Return the (x, y) coordinate for the center point of the cell that contains the specified text.  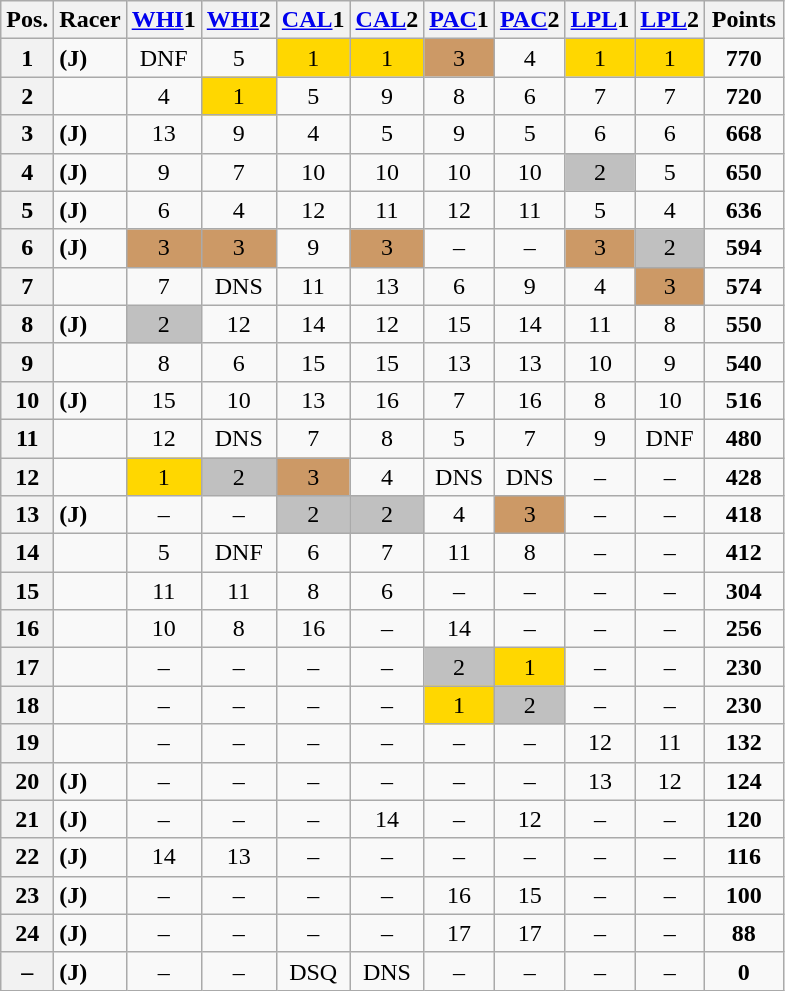
636 (744, 210)
LPL2 (670, 20)
480 (744, 438)
Racer (90, 20)
132 (744, 743)
594 (744, 248)
WHI2 (238, 20)
CAL1 (313, 20)
418 (744, 515)
124 (744, 781)
24 (28, 933)
540 (744, 362)
CAL2 (387, 20)
304 (744, 591)
88 (744, 933)
120 (744, 819)
21 (28, 819)
116 (744, 857)
PAC1 (460, 20)
668 (744, 134)
720 (744, 96)
Points (744, 20)
412 (744, 553)
0 (744, 971)
PAC2 (530, 20)
20 (28, 781)
Pos. (28, 20)
428 (744, 477)
256 (744, 629)
574 (744, 286)
DSQ (313, 971)
19 (28, 743)
550 (744, 324)
100 (744, 895)
WHI1 (164, 20)
770 (744, 58)
18 (28, 705)
LPL1 (600, 20)
516 (744, 400)
22 (28, 857)
23 (28, 895)
650 (744, 172)
